Capture the cell that displays the provided text and extract its (X, Y) central coordinate. 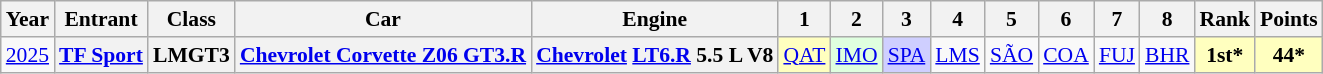
SPA (907, 55)
Engine (654, 19)
Points (1289, 19)
2025 (28, 55)
5 (1012, 19)
SÃO (1012, 55)
Chevrolet LT6.R 5.5 L V8 (654, 55)
FUJ (1117, 55)
TF Sport (101, 55)
IMO (856, 55)
3 (907, 19)
1st* (1224, 55)
Entrant (101, 19)
LMS (958, 55)
Class (192, 19)
Chevrolet Corvette Z06 GT3.R (383, 55)
7 (1117, 19)
Year (28, 19)
4 (958, 19)
2 (856, 19)
Rank (1224, 19)
8 (1168, 19)
COA (1066, 55)
QAT (804, 55)
LMGT3 (192, 55)
Car (383, 19)
44* (1289, 55)
1 (804, 19)
BHR (1168, 55)
6 (1066, 19)
